Capture the cell that displays the provided text and extract its [x, y] central coordinate. 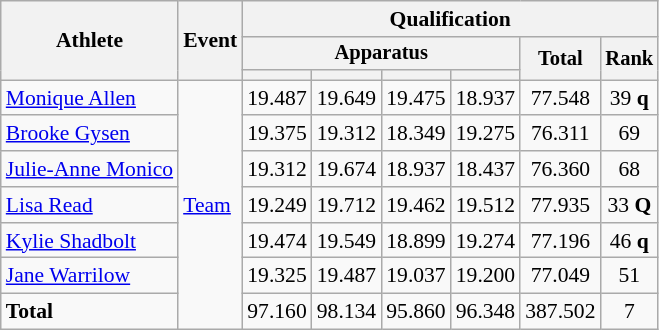
39 q [630, 98]
76.311 [560, 134]
76.360 [560, 169]
19.200 [486, 276]
77.049 [560, 276]
19.325 [276, 276]
19.275 [486, 134]
Athlete [90, 40]
19.375 [276, 134]
19.712 [346, 205]
95.860 [416, 312]
77.548 [560, 98]
7 [630, 312]
51 [630, 276]
68 [630, 169]
19.512 [486, 205]
19.649 [346, 98]
19.274 [486, 241]
19.549 [346, 241]
33 Q [630, 205]
Monique Allen [90, 98]
Lisa Read [90, 205]
19.462 [416, 205]
Apparatus [381, 54]
Team [210, 204]
19.475 [416, 98]
69 [630, 134]
18.899 [416, 241]
98.134 [346, 312]
46 q [630, 241]
19.674 [346, 169]
77.196 [560, 241]
77.935 [560, 205]
19.037 [416, 276]
Event [210, 40]
Julie-Anne Monico [90, 169]
19.249 [276, 205]
387.502 [560, 312]
Qualification [450, 19]
96.348 [486, 312]
Jane Warrilow [90, 276]
19.474 [276, 241]
97.160 [276, 312]
18.437 [486, 169]
18.349 [416, 134]
Rank [630, 58]
Brooke Gysen [90, 134]
Kylie Shadbolt [90, 241]
